Determine the (X, Y) coordinate at the center of the cell enclosing the given text.  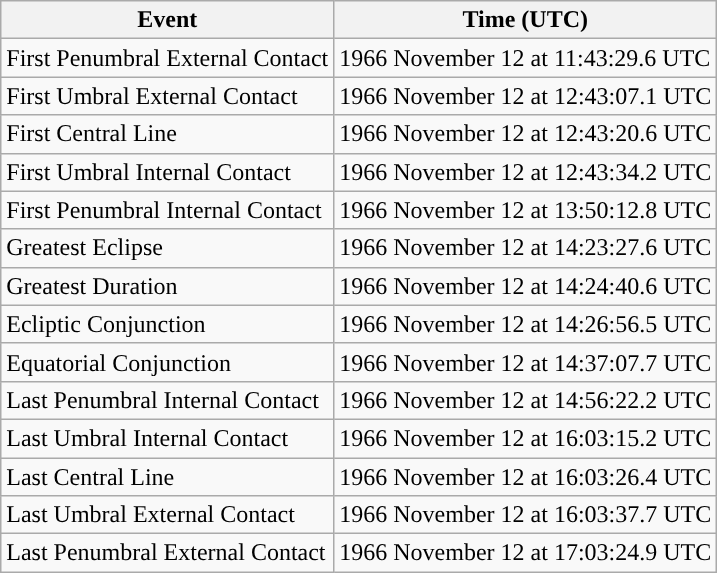
Last Penumbral External Contact (168, 553)
First Central Line (168, 134)
Event (168, 20)
1966 November 12 at 13:50:12.8 UTC (526, 210)
Equatorial Conjunction (168, 362)
1966 November 12 at 14:56:22.2 UTC (526, 400)
Last Penumbral Internal Contact (168, 400)
1966 November 12 at 12:43:20.6 UTC (526, 134)
Greatest Eclipse (168, 248)
1966 November 12 at 16:03:37.7 UTC (526, 515)
1966 November 12 at 14:23:27.6 UTC (526, 248)
1966 November 12 at 14:24:40.6 UTC (526, 286)
1966 November 12 at 11:43:29.6 UTC (526, 58)
Time (UTC) (526, 20)
First Penumbral External Contact (168, 58)
1966 November 12 at 12:43:34.2 UTC (526, 172)
First Umbral External Contact (168, 96)
Greatest Duration (168, 286)
1966 November 12 at 12:43:07.1 UTC (526, 96)
Ecliptic Conjunction (168, 324)
First Penumbral Internal Contact (168, 210)
Last Umbral Internal Contact (168, 438)
1966 November 12 at 17:03:24.9 UTC (526, 553)
1966 November 12 at 16:03:26.4 UTC (526, 477)
First Umbral Internal Contact (168, 172)
1966 November 12 at 14:37:07.7 UTC (526, 362)
1966 November 12 at 14:26:56.5 UTC (526, 324)
Last Central Line (168, 477)
Last Umbral External Contact (168, 515)
1966 November 12 at 16:03:15.2 UTC (526, 438)
